Scan for the cell matching the given text and deliver its [X, Y] coordinate at center. 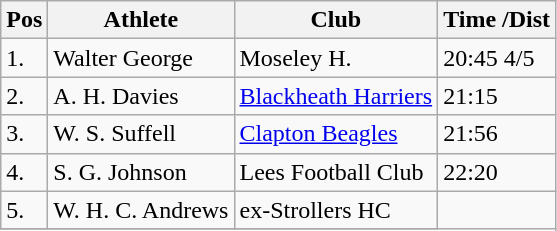
Blackheath Harriers [336, 96]
Lees Football Club [336, 172]
22:20 [497, 172]
21:15 [497, 96]
1. [24, 58]
21:56 [497, 134]
A. H. Davies [141, 96]
4. [24, 172]
ex-Strollers HC [336, 210]
W. S. Suffell [141, 134]
Athlete [141, 20]
Walter George [141, 58]
Pos [24, 20]
20:45 4/5 [497, 58]
Moseley H. [336, 58]
Club [336, 20]
W. H. C. Andrews [141, 210]
Clapton Beagles [336, 134]
3. [24, 134]
5. [24, 210]
Time /Dist [497, 20]
2. [24, 96]
S. G. Johnson [141, 172]
